Extract the (X, Y) coordinate from the center of the cell holding the provided text.  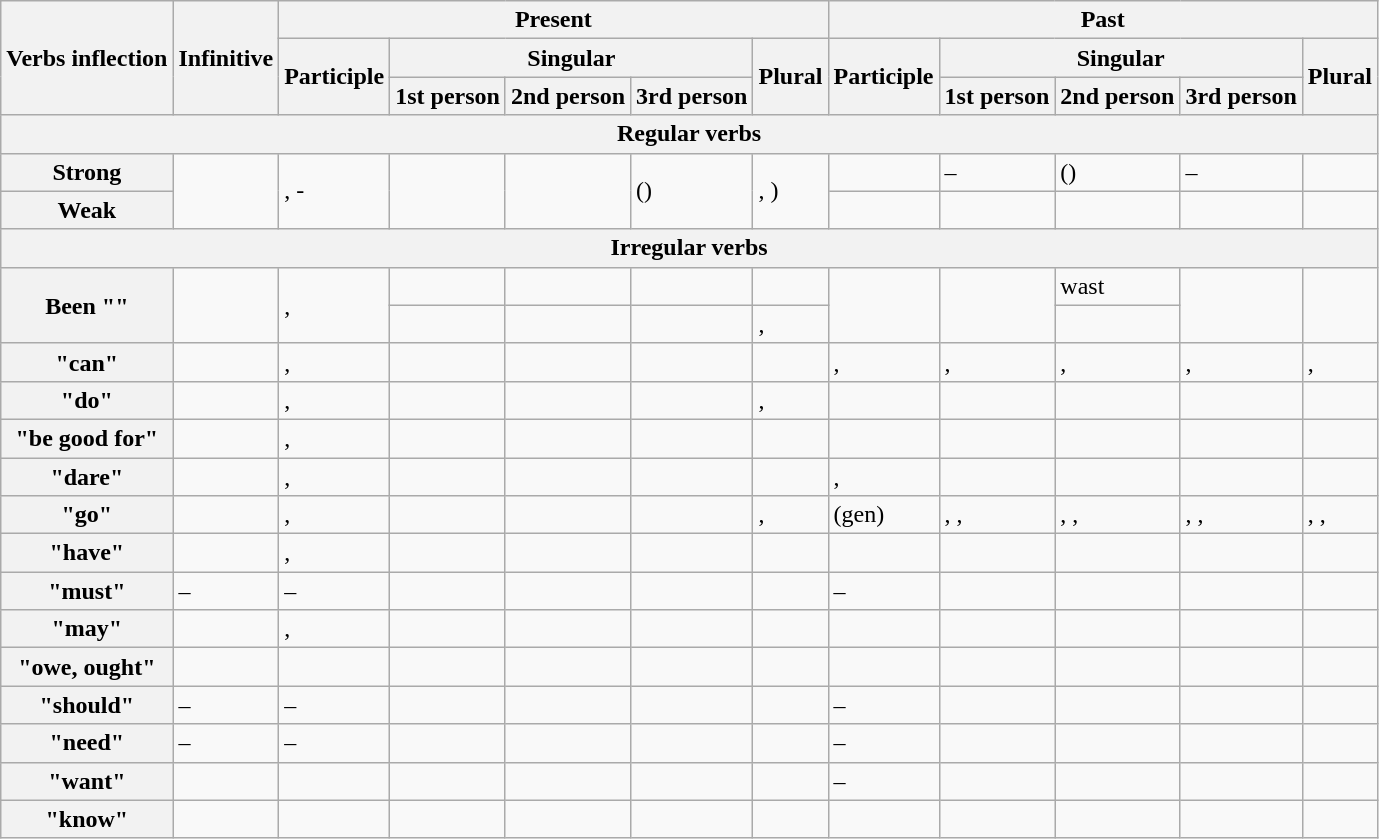
Weak (87, 210)
"can" (87, 362)
"owe, ought" (87, 667)
"may" (87, 629)
"must" (87, 591)
"be good for" (87, 438)
"go" (87, 515)
Irregular verbs (690, 248)
Been "" (87, 305)
, ) (790, 191)
"have" (87, 553)
"want" (87, 781)
Regular verbs (690, 134)
Verbs inflection (87, 58)
(gen) (884, 515)
"should" (87, 705)
wast (1118, 286)
Past (1102, 20)
"know" (87, 819)
"need" (87, 743)
"dare" (87, 477)
Present (554, 20)
, - (334, 191)
Infinitive (226, 58)
Strong (87, 172)
"do" (87, 400)
